From the cell containing the given text, extract its center point as [X, Y] coordinate. 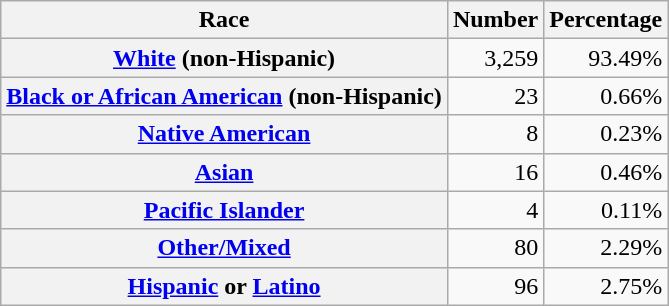
Black or African American (non-Hispanic) [224, 96]
16 [495, 172]
Number [495, 20]
0.11% [606, 210]
0.23% [606, 134]
Asian [224, 172]
Native American [224, 134]
80 [495, 248]
White (non-Hispanic) [224, 58]
8 [495, 134]
Race [224, 20]
Percentage [606, 20]
96 [495, 286]
4 [495, 210]
Pacific Islander [224, 210]
3,259 [495, 58]
23 [495, 96]
0.46% [606, 172]
Hispanic or Latino [224, 286]
93.49% [606, 58]
2.29% [606, 248]
0.66% [606, 96]
2.75% [606, 286]
Other/Mixed [224, 248]
